Return [x, y] of the center of cell containing provided text 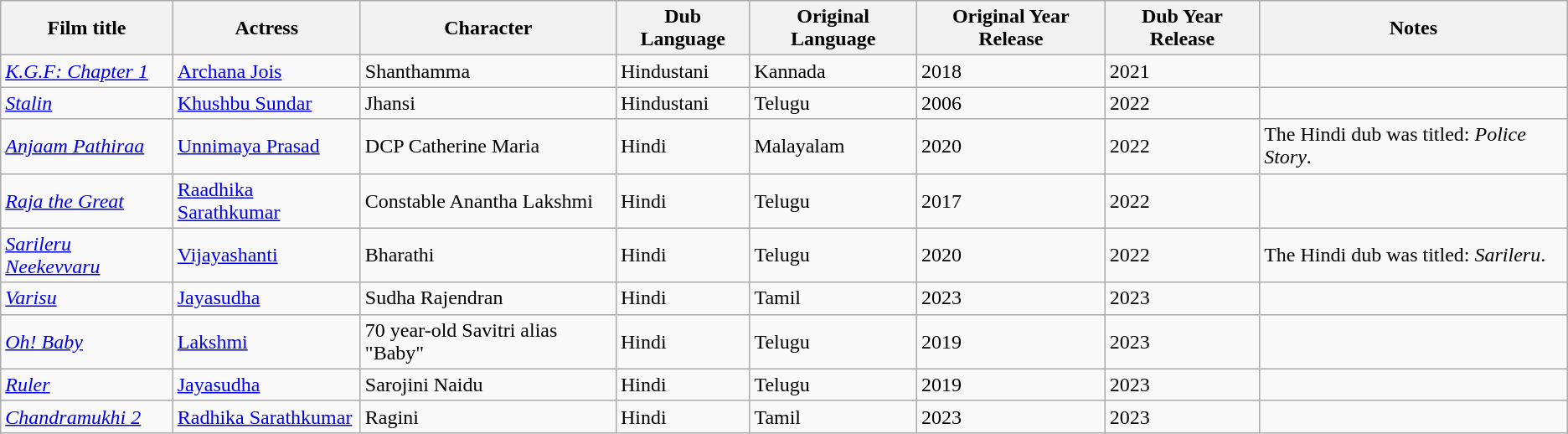
Radhika Sarathkumar [266, 416]
Notes [1414, 28]
2021 [1182, 71]
Vijayashanti [266, 255]
Film title [87, 28]
Constable Anantha Lakshmi [487, 201]
2006 [1010, 103]
Stalin [87, 103]
Ragini [487, 416]
DCP Catherine Maria [487, 146]
Unnimaya Prasad [266, 146]
Chandramukhi 2 [87, 416]
Raja the Great [87, 201]
Sarojini Naidu [487, 385]
Original Year Release [1010, 28]
Actress [266, 28]
Sarileru Neekevvaru [87, 255]
Ruler [87, 385]
Dub Year Release [1182, 28]
Malayalam [833, 146]
The Hindi dub was titled: Sarileru. [1414, 255]
The Hindi dub was titled: Police Story. [1414, 146]
Shanthamma [487, 71]
K.G.F: Chapter 1 [87, 71]
Lakshmi [266, 342]
Sudha Rajendran [487, 298]
Oh! Baby [87, 342]
Original Language [833, 28]
Dub Language [682, 28]
Khushbu Sundar [266, 103]
Anjaam Pathiraa [87, 146]
2018 [1010, 71]
Character [487, 28]
Bharathi [487, 255]
Jhansi [487, 103]
Kannada [833, 71]
Raadhika Sarathkumar [266, 201]
2017 [1010, 201]
Varisu [87, 298]
70 year-old Savitri alias "Baby" [487, 342]
Archana Jois [266, 71]
